Output the (x, y) coordinate of the center of the cell containing the given text.  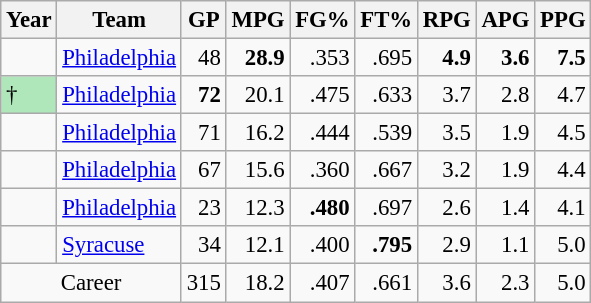
.475 (322, 95)
FG% (322, 20)
.539 (386, 133)
3.7 (446, 95)
.444 (322, 133)
GP (204, 20)
18.2 (258, 283)
3.2 (446, 170)
4.1 (563, 208)
1.4 (506, 208)
20.1 (258, 95)
RPG (446, 20)
FT% (386, 20)
315 (204, 283)
.480 (322, 208)
71 (204, 133)
PPG (563, 20)
3.5 (446, 133)
.353 (322, 58)
Career (92, 283)
.667 (386, 170)
† (29, 95)
.360 (322, 170)
2.9 (446, 245)
4.7 (563, 95)
4.4 (563, 170)
2.8 (506, 95)
.795 (386, 245)
28.9 (258, 58)
Year (29, 20)
.400 (322, 245)
Syracuse (119, 245)
4.5 (563, 133)
72 (204, 95)
APG (506, 20)
Team (119, 20)
67 (204, 170)
.697 (386, 208)
7.5 (563, 58)
.695 (386, 58)
1.1 (506, 245)
.661 (386, 283)
2.6 (446, 208)
.633 (386, 95)
MPG (258, 20)
34 (204, 245)
4.9 (446, 58)
.407 (322, 283)
12.1 (258, 245)
48 (204, 58)
16.2 (258, 133)
15.6 (258, 170)
23 (204, 208)
12.3 (258, 208)
2.3 (506, 283)
